Capture the cell that displays the provided text and extract its (x, y) central coordinate. 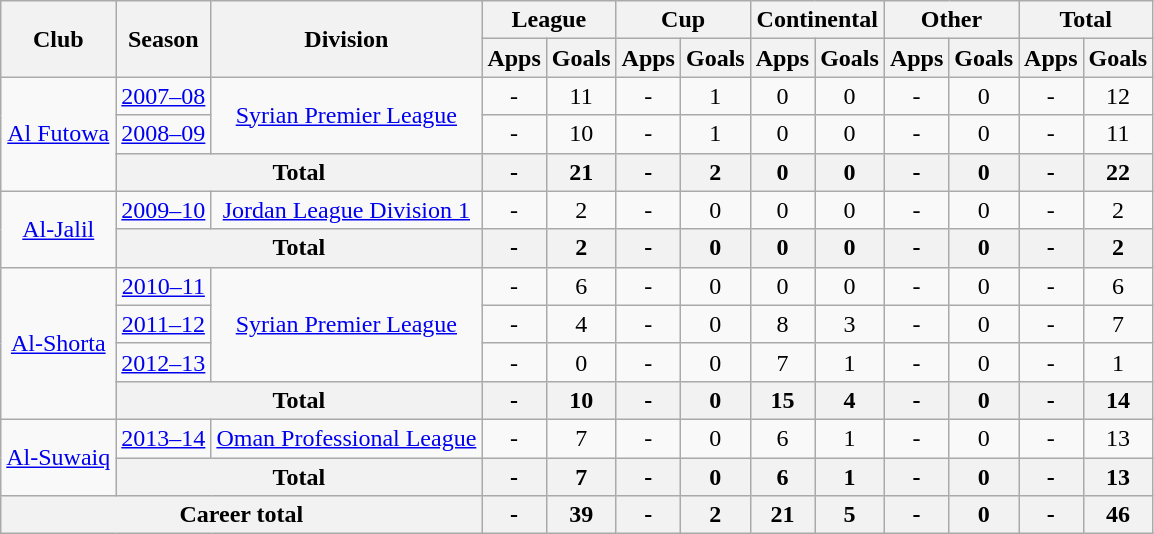
2007–08 (164, 96)
8 (782, 324)
14 (1118, 400)
Continental (817, 20)
Al-Shorta (58, 343)
League (549, 20)
2012–13 (164, 362)
2010–11 (164, 286)
Division (346, 39)
Cup (683, 20)
2009–10 (164, 210)
Al-Suwaiq (58, 457)
Oman Professional League (346, 438)
2008–09 (164, 134)
39 (581, 515)
2011–12 (164, 324)
Al-Jalil (58, 229)
Jordan League Division 1 (346, 210)
Other (951, 20)
Al Futowa (58, 134)
46 (1118, 515)
12 (1118, 96)
Season (164, 39)
3 (850, 324)
15 (782, 400)
22 (1118, 172)
2013–14 (164, 438)
Career total (242, 515)
5 (850, 515)
Club (58, 39)
